Scan for the cell matching the given text and deliver its (x, y) coordinate at center. 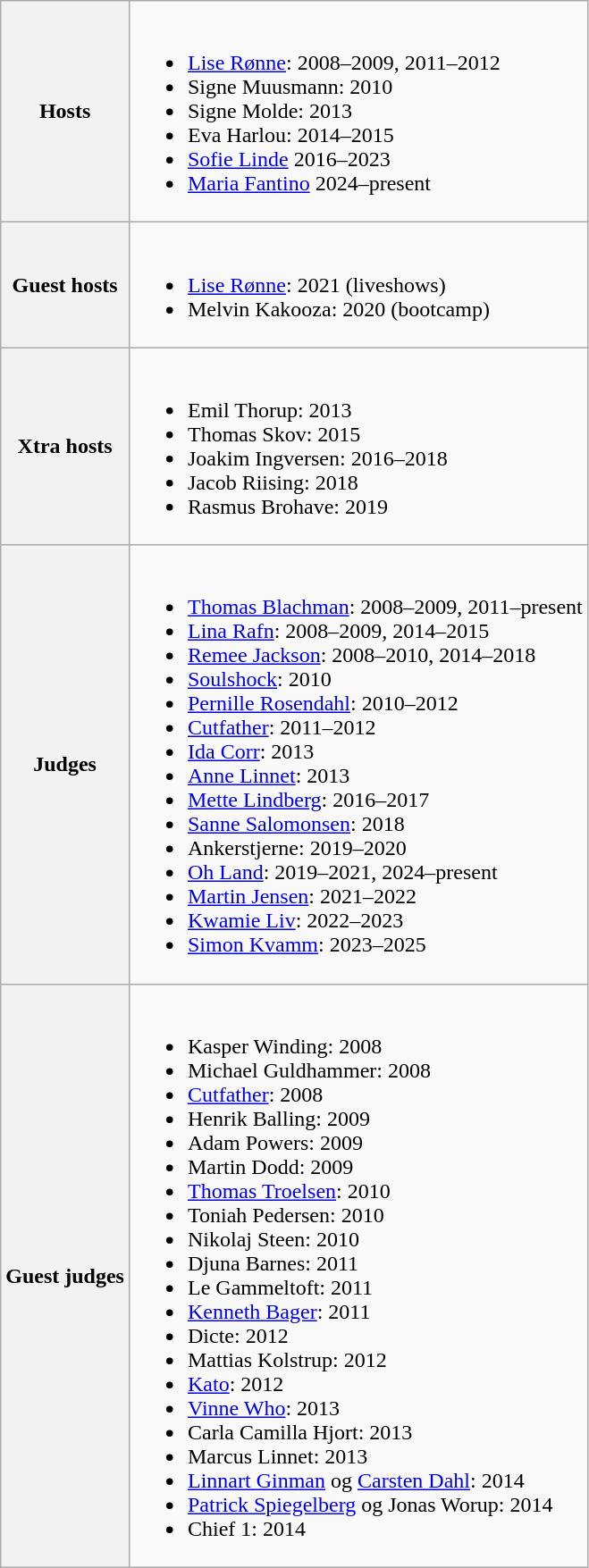
Lise Rønne: 2021 (liveshows)Melvin Kakooza: 2020 (bootcamp) (358, 285)
Emil Thorup: 2013Thomas Skov: 2015Joakim Ingversen: 2016–2018Jacob Riising: 2018Rasmus Brohave: 2019 (358, 447)
Judges (65, 765)
Xtra hosts (65, 447)
Hosts (65, 112)
Lise Rønne: 2008–2009, 2011–2012Signe Muusmann: 2010Signe Molde: 2013Eva Harlou: 2014–2015Sofie Linde 2016–2023Maria Fantino 2024–present (358, 112)
Guest hosts (65, 285)
Guest judges (65, 1276)
